Scan for the cell matching the given text and deliver its [X, Y] coordinate at center. 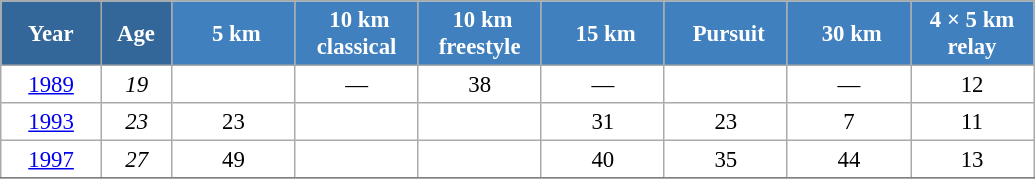
11 [972, 122]
44 [848, 160]
38 [480, 85]
7 [848, 122]
10 km classical [356, 34]
Pursuit [726, 34]
1997 [52, 160]
49 [234, 160]
Year [52, 34]
5 km [234, 34]
30 km [848, 34]
1989 [52, 85]
1993 [52, 122]
27 [136, 160]
40 [602, 160]
15 km [602, 34]
4 × 5 km relay [972, 34]
10 km freestyle [480, 34]
12 [972, 85]
13 [972, 160]
35 [726, 160]
31 [602, 122]
Age [136, 34]
19 [136, 85]
